Detect which cell encompasses the target text, then output its (X, Y) center coordinate. 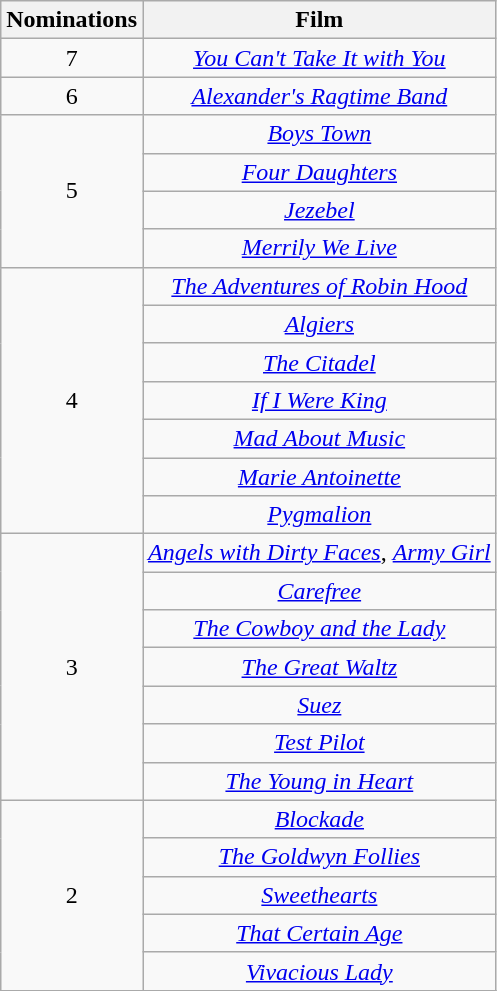
Carefree (319, 591)
Boys Town (319, 134)
Sweethearts (319, 895)
The Great Waltz (319, 667)
Suez (319, 705)
Marie Antoinette (319, 477)
If I Were King (319, 400)
Pygmalion (319, 515)
Nominations (72, 20)
2 (72, 895)
7 (72, 58)
The Goldwyn Follies (319, 857)
The Citadel (319, 362)
3 (72, 667)
Film (319, 20)
Merrily We Live (319, 248)
Test Pilot (319, 743)
The Adventures of Robin Hood (319, 286)
6 (72, 96)
You Can't Take It with You (319, 58)
Angels with Dirty Faces, Army Girl (319, 553)
Vivacious Lady (319, 971)
Mad About Music (319, 438)
5 (72, 191)
4 (72, 400)
Blockade (319, 819)
That Certain Age (319, 933)
The Young in Heart (319, 781)
Algiers (319, 324)
Four Daughters (319, 172)
Jezebel (319, 210)
Alexander's Ragtime Band (319, 96)
The Cowboy and the Lady (319, 629)
